From the cell containing the given text, extract its center point as (X, Y) coordinate. 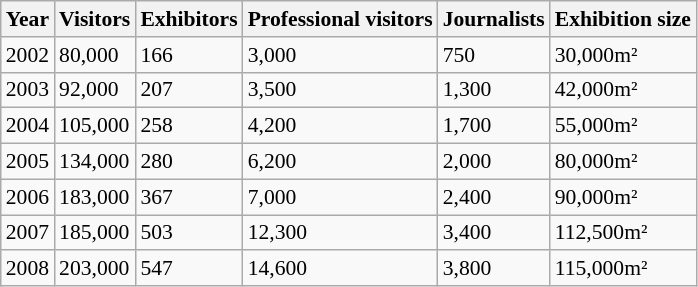
2006 (28, 197)
1,300 (494, 90)
Exhibitors (188, 19)
6,200 (340, 162)
2005 (28, 162)
166 (188, 55)
14,600 (340, 269)
2004 (28, 126)
30,000m² (623, 55)
2008 (28, 269)
2,400 (494, 197)
3,500 (340, 90)
367 (188, 197)
7,000 (340, 197)
3,800 (494, 269)
55,000m² (623, 126)
Professional visitors (340, 19)
2003 (28, 90)
42,000m² (623, 90)
185,000 (94, 233)
Year (28, 19)
92,000 (94, 90)
12,300 (340, 233)
80,000 (94, 55)
112,500m² (623, 233)
2007 (28, 233)
Visitors (94, 19)
2002 (28, 55)
203,000 (94, 269)
Journalists (494, 19)
4,200 (340, 126)
258 (188, 126)
547 (188, 269)
280 (188, 162)
3,400 (494, 233)
207 (188, 90)
750 (494, 55)
115,000m² (623, 269)
90,000m² (623, 197)
2,000 (494, 162)
3,000 (340, 55)
80,000m² (623, 162)
105,000 (94, 126)
183,000 (94, 197)
134,000 (94, 162)
Exhibition size (623, 19)
1,700 (494, 126)
503 (188, 233)
